Capture the cell that displays the provided text and extract its [x, y] central coordinate. 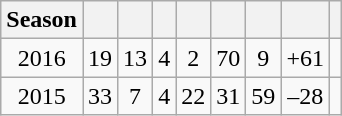
19 [100, 58]
7 [136, 96]
13 [136, 58]
22 [194, 96]
70 [228, 58]
–28 [306, 96]
31 [228, 96]
+61 [306, 58]
59 [264, 96]
9 [264, 58]
33 [100, 96]
2 [194, 58]
Season [42, 20]
2015 [42, 96]
2016 [42, 58]
